Determine the [x, y] coordinate at the center of the cell enclosing the given text.  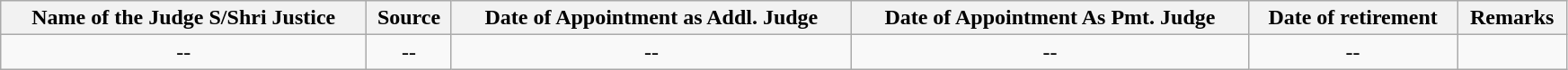
Date of retirement [1352, 18]
Date of Appointment As Pmt. Judge [1050, 18]
Remarks [1512, 18]
Source [410, 18]
Date of Appointment as Addl. Judge [651, 18]
Name of the Judge S/Shri Justice [183, 18]
